Capture the cell that displays the provided text and extract its [x, y] central coordinate. 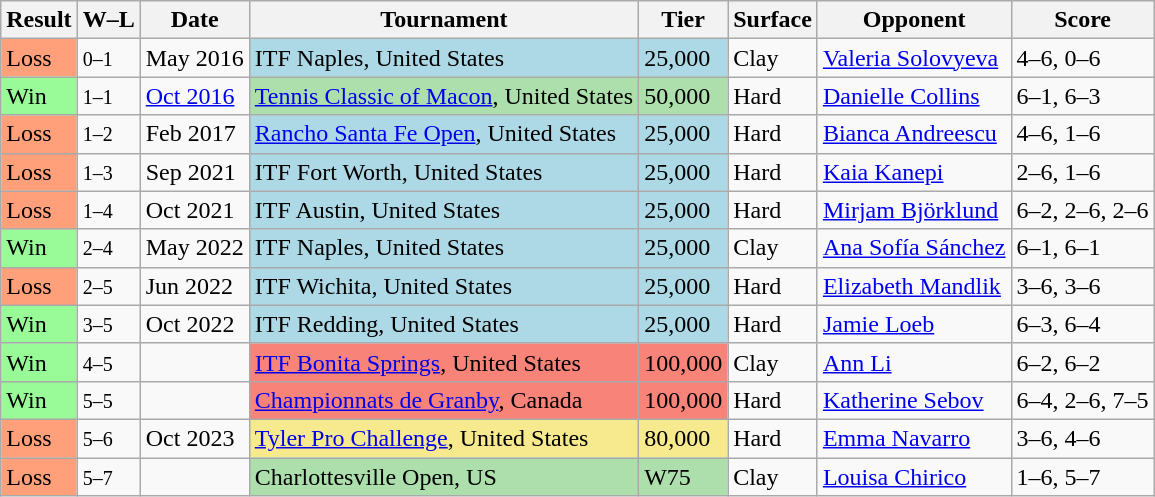
Tier [684, 20]
Tennis Classic of Macon, United States [444, 96]
1–4 [108, 210]
Valeria Solovyeva [914, 58]
50,000 [684, 96]
4–6, 1–6 [1082, 134]
5–7 [108, 477]
80,000 [684, 438]
Oct 2016 [194, 96]
Rancho Santa Fe Open, United States [444, 134]
1–3 [108, 172]
6–1, 6–1 [1082, 248]
Result [39, 20]
Feb 2017 [194, 134]
Emma Navarro [914, 438]
Katherine Sebov [914, 400]
W–L [108, 20]
Mirjam Björklund [914, 210]
Oct 2022 [194, 324]
ITF Austin, United States [444, 210]
Opponent [914, 20]
Kaia Kanepi [914, 172]
2–6, 1–6 [1082, 172]
1–2 [108, 134]
May 2016 [194, 58]
Tournament [444, 20]
Oct 2023 [194, 438]
Louisa Chirico [914, 477]
1–6, 5–7 [1082, 477]
1–1 [108, 96]
May 2022 [194, 248]
6–2, 6–2 [1082, 362]
Ana Sofía Sánchez [914, 248]
Sep 2021 [194, 172]
Jamie Loeb [914, 324]
Date [194, 20]
6–4, 2–6, 7–5 [1082, 400]
2–4 [108, 248]
0–1 [108, 58]
4–5 [108, 362]
Elizabeth Mandlik [914, 286]
3–6, 3–6 [1082, 286]
Bianca Andreescu [914, 134]
Surface [773, 20]
ITF Wichita, United States [444, 286]
Jun 2022 [194, 286]
ITF Bonita Springs, United States [444, 362]
6–3, 6–4 [1082, 324]
Ann Li [914, 362]
6–2, 2–6, 2–6 [1082, 210]
5–6 [108, 438]
Championnats de Granby, Canada [444, 400]
Oct 2021 [194, 210]
6–1, 6–3 [1082, 96]
3–6, 4–6 [1082, 438]
ITF Fort Worth, United States [444, 172]
Charlottesville Open, US [444, 477]
Tyler Pro Challenge, United States [444, 438]
2–5 [108, 286]
3–5 [108, 324]
Danielle Collins [914, 96]
W75 [684, 477]
Score [1082, 20]
4–6, 0–6 [1082, 58]
5–5 [108, 400]
ITF Redding, United States [444, 324]
